From the cell containing the given text, extract its center point as [X, Y] coordinate. 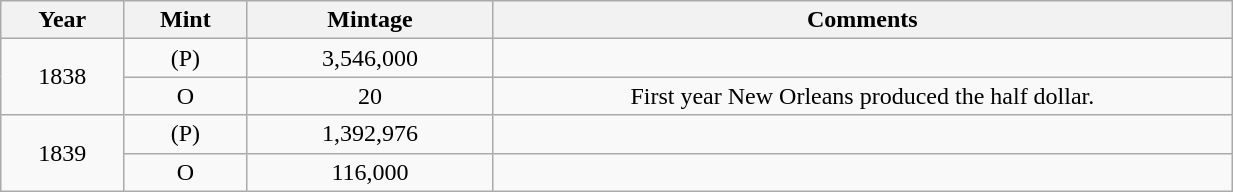
20 [370, 96]
116,000 [370, 172]
1,392,976 [370, 134]
First year New Orleans produced the half dollar. [862, 96]
Comments [862, 20]
Year [62, 20]
Mint [186, 20]
1839 [62, 153]
3,546,000 [370, 58]
Mintage [370, 20]
1838 [62, 77]
